Determine the (X, Y) coordinate at the center of the cell enclosing the given text.  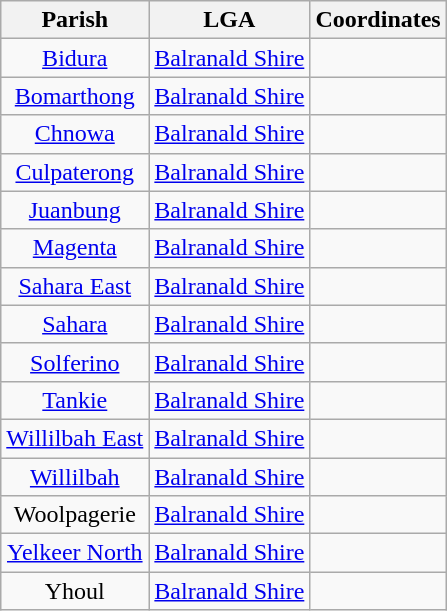
Willilbah (75, 477)
Willilbah East (75, 438)
LGA (230, 20)
Chnowa (75, 134)
Yhoul (75, 591)
Sahara East (75, 286)
Bomarthong (75, 96)
Solferino (75, 362)
Tankie (75, 400)
Coordinates (378, 20)
Juanbung (75, 210)
Sahara (75, 324)
Culpaterong (75, 172)
Yelkeer North (75, 553)
Parish (75, 20)
Magenta (75, 248)
Bidura (75, 58)
Woolpagerie (75, 515)
